Extract the [X, Y] coordinate from the center of the cell holding the provided text.  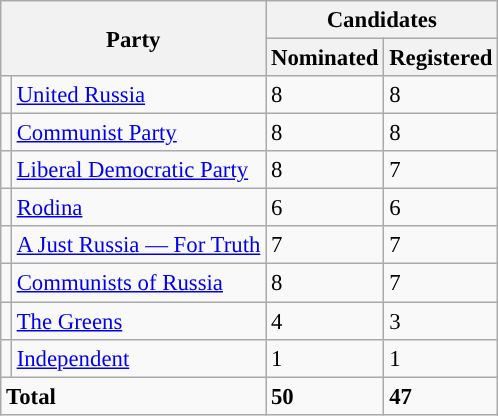
4 [325, 321]
Communist Party [138, 133]
Communists of Russia [138, 283]
Total [134, 396]
Nominated [325, 58]
50 [325, 396]
United Russia [138, 95]
Party [134, 38]
Candidates [382, 20]
A Just Russia — For Truth [138, 245]
Liberal Democratic Party [138, 170]
Rodina [138, 208]
The Greens [138, 321]
Registered [441, 58]
3 [441, 321]
Independent [138, 358]
47 [441, 396]
